Find where the given text appears and provide that cell's center as (x, y) coordinate. 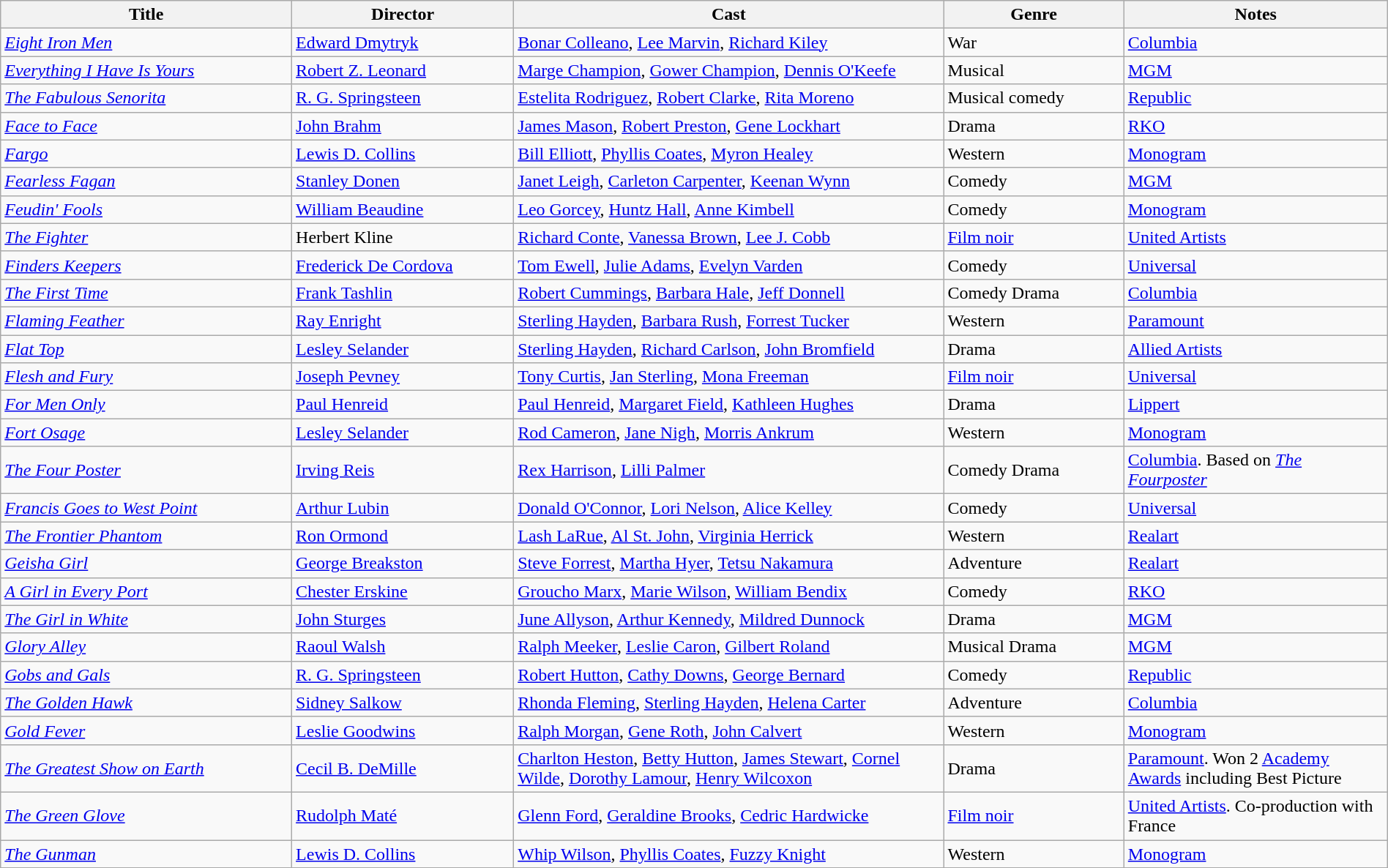
Cecil B. DeMille (403, 768)
Ralph Morgan, Gene Roth, John Calvert (729, 730)
Glenn Ford, Geraldine Brooks, Cedric Hardwicke (729, 815)
Bill Elliott, Phyllis Coates, Myron Healey (729, 154)
Rhonda Fleming, Sterling Hayden, Helena Carter (729, 703)
Arthur Lubin (403, 508)
Robert Cummings, Barbara Hale, Jeff Donnell (729, 293)
Frank Tashlin (403, 293)
Tony Curtis, Jan Sterling, Mona Freeman (729, 377)
Gobs and Gals (146, 675)
Finders Keepers (146, 265)
Musical Drama (1034, 647)
Allied Artists (1255, 349)
Flaming Feather (146, 321)
Flat Top (146, 349)
Glory Alley (146, 647)
Director (403, 15)
Lippert (1255, 405)
Richard Conte, Vanessa Brown, Lee J. Cobb (729, 237)
Geisha Girl (146, 564)
Everything I Have Is Yours (146, 70)
Eight Iron Men (146, 42)
Francis Goes to West Point (146, 508)
Raoul Walsh (403, 647)
The Gunman (146, 854)
Janet Leigh, Carleton Carpenter, Keenan Wynn (729, 182)
Columbia. Based on The Fourposter (1255, 470)
Fargo (146, 154)
Title (146, 15)
Ralph Meeker, Leslie Caron, Gilbert Roland (729, 647)
A Girl in Every Port (146, 591)
Notes (1255, 15)
The Greatest Show on Earth (146, 768)
The Fighter (146, 237)
War (1034, 42)
Charlton Heston, Betty Hutton, James Stewart, Cornel Wilde, Dorothy Lamour, Henry Wilcoxon (729, 768)
Bonar Colleano, Lee Marvin, Richard Kiley (729, 42)
Face to Face (146, 126)
Fearless Fagan (146, 182)
Cast (729, 15)
Joseph Pevney (403, 377)
June Allyson, Arthur Kennedy, Mildred Dunnock (729, 619)
Whip Wilson, Phyllis Coates, Fuzzy Knight (729, 854)
Paul Henreid, Margaret Field, Kathleen Hughes (729, 405)
Herbert Kline (403, 237)
For Men Only (146, 405)
Rudolph Maté (403, 815)
Stanley Donen (403, 182)
Leo Gorcey, Huntz Hall, Anne Kimbell (729, 209)
Paramount. Won 2 Academy Awards including Best Picture (1255, 768)
Leslie Goodwins (403, 730)
Groucho Marx, Marie Wilson, William Bendix (729, 591)
James Mason, Robert Preston, Gene Lockhart (729, 126)
Musical (1034, 70)
Feudin' Fools (146, 209)
Ron Ormond (403, 536)
The Green Glove (146, 815)
Fort Osage (146, 433)
United Artists (1255, 237)
Sidney Salkow (403, 703)
Chester Erskine (403, 591)
Rex Harrison, Lilli Palmer (729, 470)
The Frontier Phantom (146, 536)
Flesh and Fury (146, 377)
Sterling Hayden, Barbara Rush, Forrest Tucker (729, 321)
Gold Fever (146, 730)
Tom Ewell, Julie Adams, Evelyn Varden (729, 265)
Musical comedy (1034, 98)
Edward Dmytryk (403, 42)
John Brahm (403, 126)
Robert Z. Leonard (403, 70)
Frederick De Cordova (403, 265)
George Breakston (403, 564)
The Girl in White (146, 619)
The First Time (146, 293)
Irving Reis (403, 470)
Sterling Hayden, Richard Carlson, John Bromfield (729, 349)
The Fabulous Senorita (146, 98)
Paramount (1255, 321)
Robert Hutton, Cathy Downs, George Bernard (729, 675)
The Golden Hawk (146, 703)
John Sturges (403, 619)
The Four Poster (146, 470)
Estelita Rodriguez, Robert Clarke, Rita Moreno (729, 98)
Steve Forrest, Martha Hyer, Tetsu Nakamura (729, 564)
Marge Champion, Gower Champion, Dennis O'Keefe (729, 70)
William Beaudine (403, 209)
Ray Enright (403, 321)
Genre (1034, 15)
United Artists. Co-production with France (1255, 815)
Rod Cameron, Jane Nigh, Morris Ankrum (729, 433)
Paul Henreid (403, 405)
Lash LaRue, Al St. John, Virginia Herrick (729, 536)
Donald O'Connor, Lori Nelson, Alice Kelley (729, 508)
